Return [X, Y] of the center of cell containing provided text 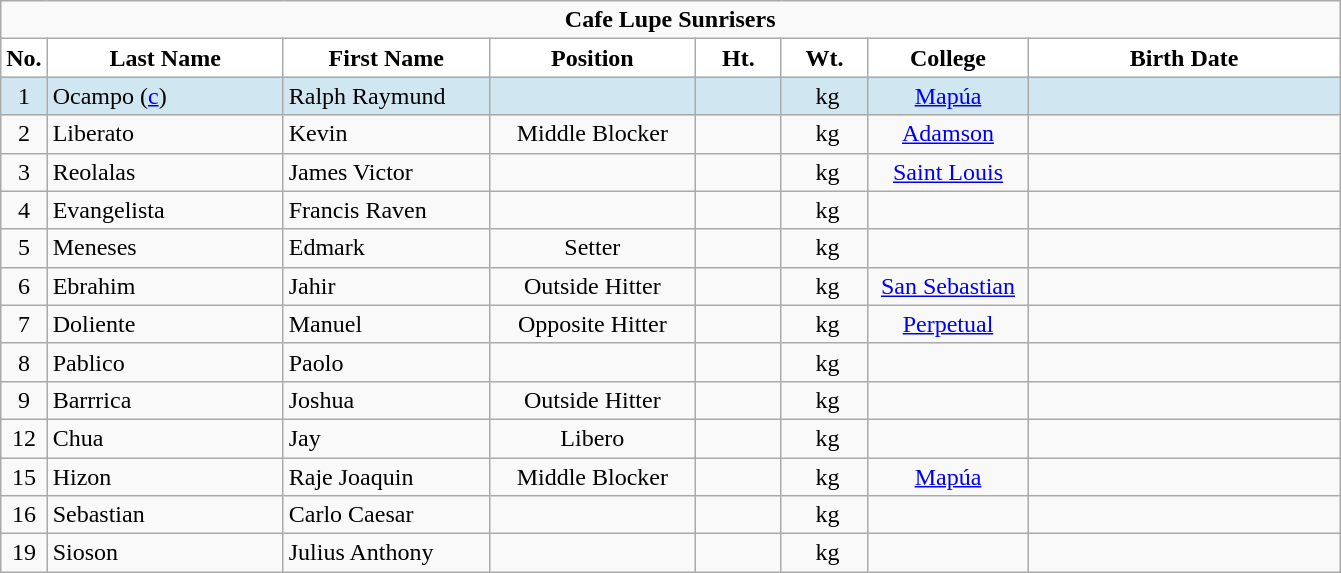
Cafe Lupe Sunrisers [670, 20]
No. [24, 58]
Meneses [165, 248]
Doliente [165, 324]
Chua [165, 438]
Julius Anthony [386, 553]
8 [24, 362]
Opposite Hitter [592, 324]
1 [24, 96]
16 [24, 515]
Francis Raven [386, 210]
Jahir [386, 286]
Jay [386, 438]
Reolalas [165, 172]
Kevin [386, 134]
4 [24, 210]
Evangelista [165, 210]
Raje Joaquin [386, 477]
Edmark [386, 248]
Manuel [386, 324]
Setter [592, 248]
Sebastian [165, 515]
Joshua [386, 400]
Pablico [165, 362]
Adamson [948, 134]
Ralph Raymund [386, 96]
College [948, 58]
Hizon [165, 477]
6 [24, 286]
12 [24, 438]
Position [592, 58]
First Name [386, 58]
19 [24, 553]
9 [24, 400]
Perpetual [948, 324]
Ocampo (c) [165, 96]
Sioson [165, 553]
Libero [592, 438]
5 [24, 248]
Birth Date [1184, 58]
Liberato [165, 134]
James Victor [386, 172]
3 [24, 172]
Ebrahim [165, 286]
Saint Louis [948, 172]
Carlo Caesar [386, 515]
7 [24, 324]
Wt. [824, 58]
15 [24, 477]
2 [24, 134]
Barrrica [165, 400]
Last Name [165, 58]
Ht. [738, 58]
Paolo [386, 362]
San Sebastian [948, 286]
